Detect which cell encompasses the target text, then output its [x, y] center coordinate. 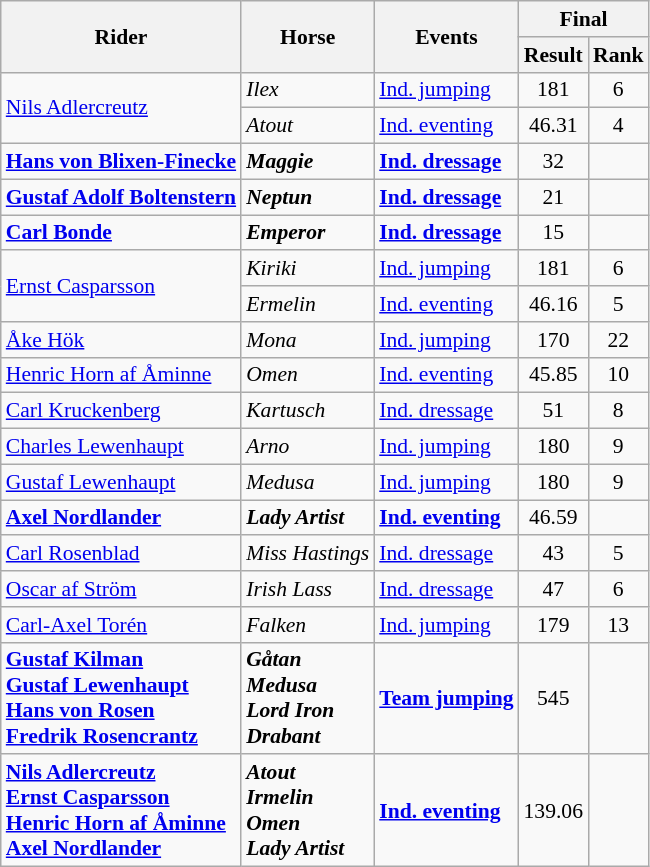
Medusa [308, 482]
Ernst Casparsson [121, 286]
Kartusch [308, 411]
45.85 [554, 375]
Events [446, 36]
Axel Nordlander [121, 518]
15 [554, 233]
22 [618, 340]
Emperor [308, 233]
Final [584, 19]
Gustaf Adolf Boltenstern [121, 197]
10 [618, 375]
Gustaf KilmanGustaf LewenhauptHans von RosenFredrik Rosencrantz [121, 698]
51 [554, 411]
Maggie [308, 162]
Irish Lass [308, 589]
AtoutIrmelinOmenLady Artist [308, 811]
Team jumping [446, 698]
Åke Hök [121, 340]
Omen [308, 375]
GåtanMedusaLord IronDrabant [308, 698]
Nils Adlercreutz [121, 108]
4 [618, 126]
170 [554, 340]
47 [554, 589]
Horse [308, 36]
21 [554, 197]
Neptun [308, 197]
545 [554, 698]
Result [554, 55]
Nils AdlercreutzErnst CasparssonHenric Horn af ÅminneAxel Nordlander [121, 811]
Rank [618, 55]
Miss Hastings [308, 554]
13 [618, 625]
Carl Rosenblad [121, 554]
Hans von Blixen-Finecke [121, 162]
Charles Lewenhaupt [121, 447]
Carl Bonde [121, 233]
Rider [121, 36]
Gustaf Lewenhaupt [121, 482]
139.06 [554, 811]
Kiriki [308, 269]
43 [554, 554]
46.16 [554, 304]
Carl-Axel Torén [121, 625]
Oscar af Ström [121, 589]
Carl Kruckenberg [121, 411]
Henric Horn af Åminne [121, 375]
Falken [308, 625]
46.59 [554, 518]
Arno [308, 447]
46.31 [554, 126]
Atout [308, 126]
32 [554, 162]
Lady Artist [308, 518]
179 [554, 625]
Ermelin [308, 304]
8 [618, 411]
Mona [308, 340]
Ilex [308, 90]
